Return the [x, y] coordinate for the center point of the cell that contains the specified text.  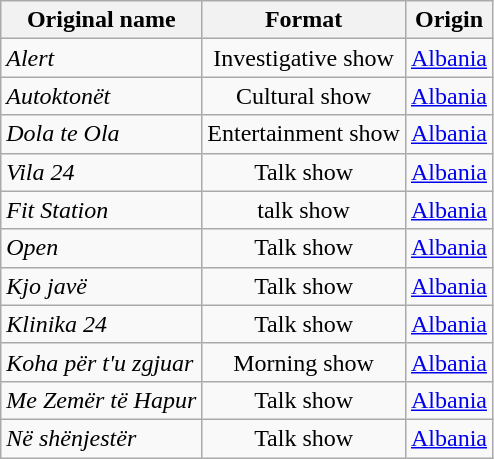
Cultural show [304, 96]
Investigative show [304, 58]
Alert [102, 58]
Open [102, 248]
Morning show [304, 362]
Në shënjestër [102, 438]
Klinika 24 [102, 324]
Format [304, 20]
Kjo javë [102, 286]
Vila 24 [102, 172]
Fit Station [102, 210]
Origin [448, 20]
Entertainment show [304, 134]
Dola te Ola [102, 134]
Autoktonët [102, 96]
Original name [102, 20]
Koha për t'u zgjuar [102, 362]
Me Zemër të Hapur [102, 400]
talk show [304, 210]
